Search for the cell housing the specified text and yield its (X, Y) center coordinate. 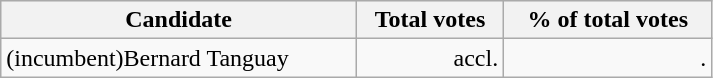
% of total votes (608, 20)
Total votes (430, 20)
Candidate (179, 20)
(incumbent)Bernard Tanguay (179, 58)
accl. (430, 58)
. (608, 58)
